Return (x, y) of the center of cell containing provided text 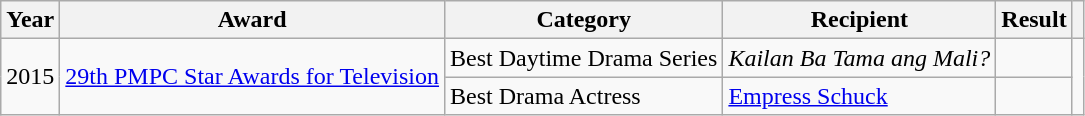
Award (252, 20)
Kailan Ba Tama ang Mali? (860, 58)
29th PMPC Star Awards for Television (252, 77)
Best Drama Actress (584, 96)
Recipient (860, 20)
Category (584, 20)
Result (1034, 20)
Empress Schuck (860, 96)
Year (30, 20)
2015 (30, 77)
Best Daytime Drama Series (584, 58)
